Return (x, y) of the center of cell containing provided text 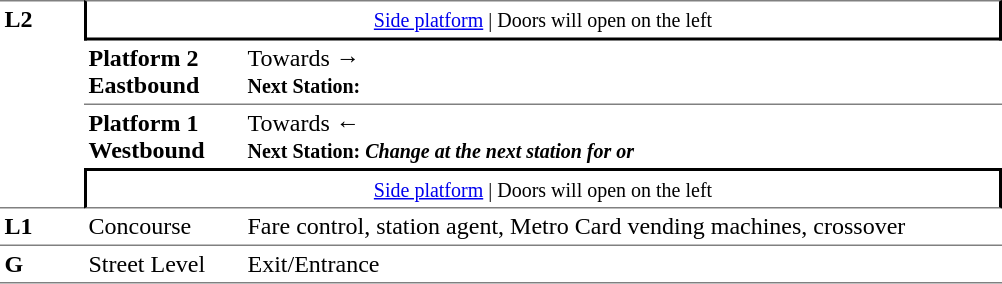
Concourse (164, 226)
L1 (42, 226)
Towards ← Next Station: Change at the next station for or (622, 136)
Platform 2Eastbound (164, 72)
Fare control, station agent, Metro Card vending machines, crossover (622, 226)
Platform 1Westbound (164, 136)
G (42, 264)
Exit/Entrance (622, 264)
Towards → Next Station: (622, 72)
Street Level (164, 264)
L2 (42, 104)
